Detect which cell encompasses the target text, then output its [X, Y] center coordinate. 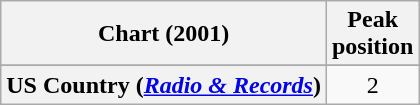
Peakposition [372, 34]
US Country (Radio & Records) [164, 85]
2 [372, 85]
Chart (2001) [164, 34]
